Locate the cell with the specified text and output its [x, y] center coordinate. 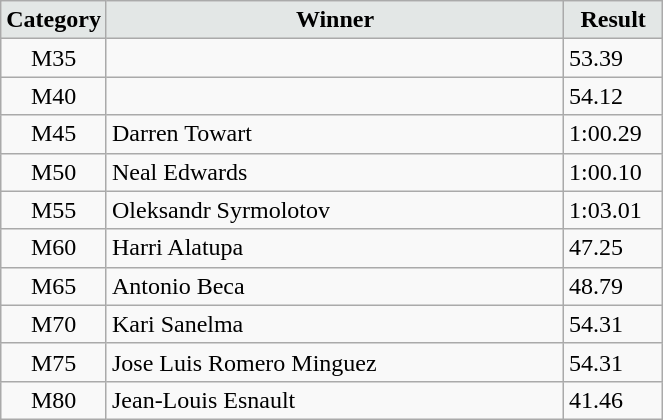
47.25 [614, 248]
M60 [54, 248]
M75 [54, 362]
48.79 [614, 286]
41.46 [614, 400]
M50 [54, 172]
1:03.01 [614, 210]
Neal Edwards [334, 172]
M40 [54, 96]
M45 [54, 134]
Winner [334, 20]
Jean-Louis Esnault [334, 400]
Kari Sanelma [334, 324]
Result [614, 20]
1:00.10 [614, 172]
Category [54, 20]
M35 [54, 58]
M70 [54, 324]
53.39 [614, 58]
1:00.29 [614, 134]
Jose Luis Romero Minguez [334, 362]
Oleksandr Syrmolotov [334, 210]
Darren Towart [334, 134]
M65 [54, 286]
Antonio Beca [334, 286]
M80 [54, 400]
Harri Alatupa [334, 248]
M55 [54, 210]
54.12 [614, 96]
